Find where the given text appears and provide that cell's center as [X, Y] coordinate. 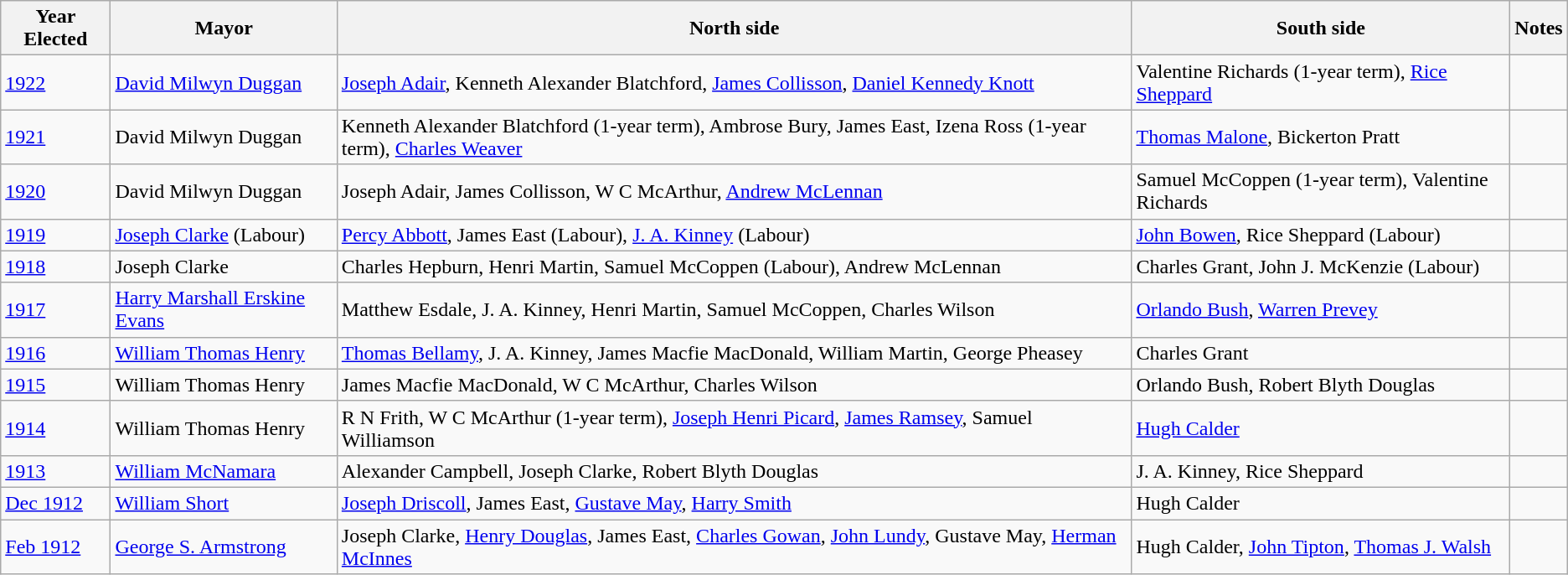
Dec 1912 [55, 503]
Notes [1539, 28]
1913 [55, 471]
Kenneth Alexander Blatchford (1-year term), Ambrose Bury, James East, Izena Ross (1-year term), Charles Weaver [734, 137]
North side [734, 28]
Hugh Calder, John Tipton, Thomas J. Walsh [1321, 547]
Charles Grant, John J. McKenzie (Labour) [1321, 267]
Matthew Esdale, J. A. Kinney, Henri Martin, Samuel McCoppen, Charles Wilson [734, 310]
1920 [55, 191]
Joseph Adair, James Collisson, W C McArthur, Andrew McLennan [734, 191]
1918 [55, 267]
Orlando Bush, Robert Blyth Douglas [1321, 385]
Samuel McCoppen (1-year term), Valentine Richards [1321, 191]
Joseph Clarke (Labour) [224, 235]
Charles Grant [1321, 353]
John Bowen, Rice Sheppard (Labour) [1321, 235]
James Macfie MacDonald, W C McArthur, Charles Wilson [734, 385]
Year Elected [55, 28]
Joseph Adair, Kenneth Alexander Blatchford, James Collisson, Daniel Kennedy Knott [734, 82]
1917 [55, 310]
J. A. Kinney, Rice Sheppard [1321, 471]
South side [1321, 28]
George S. Armstrong [224, 547]
1921 [55, 137]
Mayor [224, 28]
Valentine Richards (1-year term), Rice Sheppard [1321, 82]
R N Frith, W C McArthur (1-year term), Joseph Henri Picard, James Ramsey, Samuel Williamson [734, 427]
Charles Hepburn, Henri Martin, Samuel McCoppen (Labour), Andrew McLennan [734, 267]
Percy Abbott, James East (Labour), J. A. Kinney (Labour) [734, 235]
Joseph Clarke, Henry Douglas, James East, Charles Gowan, John Lundy, Gustave May, Herman McInnes [734, 547]
1922 [55, 82]
1919 [55, 235]
1915 [55, 385]
1914 [55, 427]
William McNamara [224, 471]
Joseph Driscoll, James East, Gustave May, Harry Smith [734, 503]
Harry Marshall Erskine Evans [224, 310]
Joseph Clarke [224, 267]
Thomas Malone, Bickerton Pratt [1321, 137]
Feb 1912 [55, 547]
William Short [224, 503]
1916 [55, 353]
Alexander Campbell, Joseph Clarke, Robert Blyth Douglas [734, 471]
Orlando Bush, Warren Prevey [1321, 310]
Thomas Bellamy, J. A. Kinney, James Macfie MacDonald, William Martin, George Pheasey [734, 353]
